Provide the (x, y) coordinate of the cell's center where the given text is located.  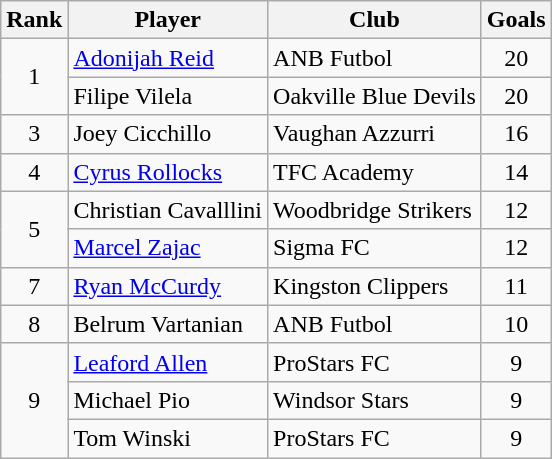
11 (516, 286)
16 (516, 134)
5 (34, 229)
Goals (516, 20)
4 (34, 172)
Adonijah Reid (168, 58)
Christian Cavalllini (168, 210)
Club (375, 20)
Woodbridge Strikers (375, 210)
8 (34, 324)
Joey Cicchillo (168, 134)
7 (34, 286)
10 (516, 324)
Sigma FC (375, 248)
Leaford Allen (168, 362)
14 (516, 172)
Windsor Stars (375, 400)
1 (34, 77)
TFC Academy (375, 172)
Player (168, 20)
Cyrus Rollocks (168, 172)
Michael Pio (168, 400)
Ryan McCurdy (168, 286)
3 (34, 134)
Oakville Blue Devils (375, 96)
Vaughan Azzurri (375, 134)
Filipe Vilela (168, 96)
Kingston Clippers (375, 286)
Tom Winski (168, 438)
Marcel Zajac (168, 248)
Belrum Vartanian (168, 324)
Rank (34, 20)
